Scan for the cell matching the given text and deliver its [x, y] coordinate at center. 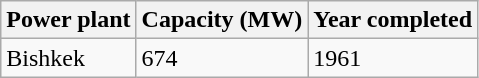
1961 [393, 58]
Bishkek [68, 58]
Capacity (MW) [222, 20]
Year completed [393, 20]
674 [222, 58]
Power plant [68, 20]
